Find where the given text appears and provide that cell's center as (X, Y) coordinate. 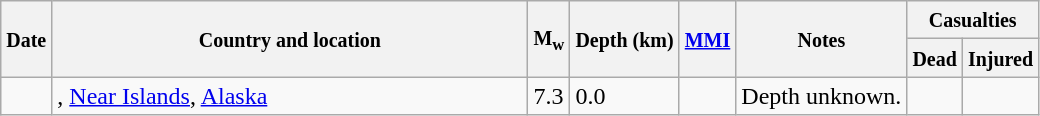
0.0 (624, 96)
7.3 (549, 96)
Depth (km) (624, 39)
, Near Islands, Alaska (290, 96)
Notes (822, 39)
Depth unknown. (822, 96)
Dead (935, 58)
Mw (549, 39)
Date (26, 39)
Injured (1000, 58)
MMI (708, 39)
Country and location (290, 39)
Casualties (973, 20)
